Identify which cell holds the provided text, then report its [X, Y] central coordinate. 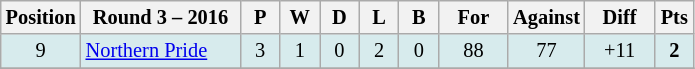
88 [474, 51]
L [379, 17]
9 [41, 51]
Northern Pride [161, 51]
Position [41, 17]
W [300, 17]
Round 3 – 2016 [161, 17]
Diff [620, 17]
D [340, 17]
77 [546, 51]
+11 [620, 51]
3 [260, 51]
B [419, 17]
P [260, 17]
1 [300, 51]
Against [546, 17]
For [474, 17]
Pts [674, 17]
